Provide the [x, y] coordinate of the cell's center where the given text is located.  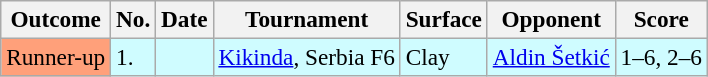
Opponent [551, 19]
Clay [444, 57]
Aldin Šetkić [551, 57]
Date [184, 19]
Surface [444, 19]
Outcome [56, 19]
Score [661, 19]
Tournament [306, 19]
Runner-up [56, 57]
Kikinda, Serbia F6 [306, 57]
1. [134, 57]
No. [134, 19]
1–6, 2–6 [661, 57]
